Find where the given text appears and provide that cell's center as [X, Y] coordinate. 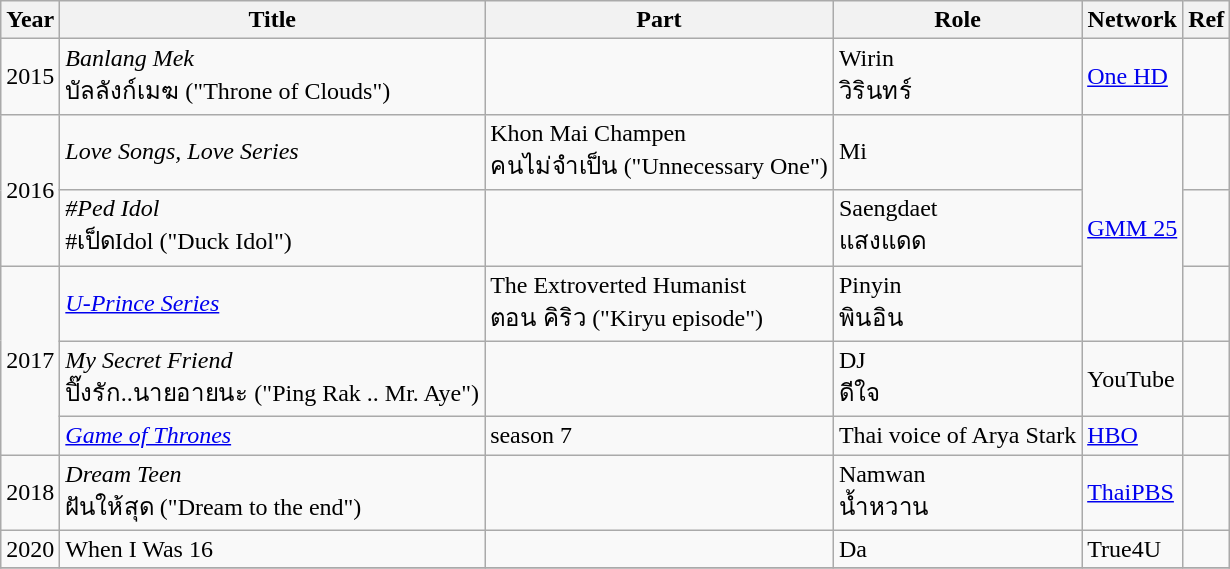
HBO [1132, 436]
2018 [30, 493]
U-Prince Series [272, 304]
season 7 [660, 436]
Network [1132, 20]
When I Was 16 [272, 549]
Ref [1206, 20]
Title [272, 20]
ThaiPBS [1132, 493]
Thai voice of Arya Stark [957, 436]
DJ ดีใจ [957, 379]
2015 [30, 77]
Khon Mai Champen คนไม่จำเป็น ("Unnecessary One") [660, 152]
Love Songs, Love Series [272, 152]
True4U [1132, 549]
Year [30, 20]
My Secret Friend ปิ๊งรัก..นายอายนะ ("Ping Rak .. Mr. Aye") [272, 379]
The Extroverted Humanist ตอน คิริว ("Kiryu episode") [660, 304]
One HD [1132, 77]
Banlang Mek บัลลังก์เมฆ ("Throne of Clouds") [272, 77]
GMM 25 [1132, 228]
Saengdaet แสงแดด [957, 228]
2016 [30, 190]
Mi [957, 152]
2017 [30, 360]
Da [957, 549]
Game of Thrones [272, 436]
Namwan น้ำหวาน [957, 493]
Part [660, 20]
YouTube [1132, 379]
Pinyin พินอิน [957, 304]
Dream Teen ฝันให้สุด ("Dream to the end") [272, 493]
2020 [30, 549]
Wirin วิรินทร์ [957, 77]
Role [957, 20]
#Ped Idol #เป็ดIdol ("Duck Idol") [272, 228]
